From the cell containing the given text, extract its center point as [x, y] coordinate. 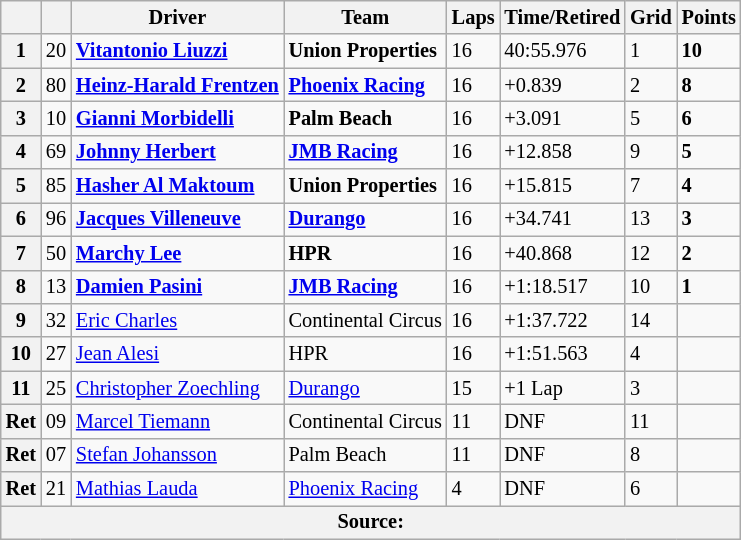
25 [56, 388]
50 [56, 253]
+1 Lap [563, 388]
Mathias Lauda [178, 489]
Laps [474, 17]
Christopher Zoechling [178, 388]
Grid [651, 17]
Stefan Johansson [178, 455]
80 [56, 85]
14 [651, 320]
85 [56, 186]
69 [56, 152]
Johnny Herbert [178, 152]
Heinz-Harald Frentzen [178, 85]
09 [56, 421]
Jacques Villeneuve [178, 219]
+1:18.517 [563, 287]
21 [56, 489]
15 [474, 388]
+12.858 [563, 152]
Marchy Lee [178, 253]
+15.815 [563, 186]
Gianni Morbidelli [178, 118]
Vitantonio Liuzzi [178, 51]
Points [709, 17]
+0.839 [563, 85]
12 [651, 253]
+40.868 [563, 253]
Marcel Tiemann [178, 421]
Eric Charles [178, 320]
07 [56, 455]
Time/Retired [563, 17]
Driver [178, 17]
+34.741 [563, 219]
20 [56, 51]
+1:37.722 [563, 320]
Jean Alesi [178, 354]
Source: [371, 522]
27 [56, 354]
Hasher Al Maktoum [178, 186]
+1:51.563 [563, 354]
32 [56, 320]
40:55.976 [563, 51]
Team [366, 17]
+3.091 [563, 118]
96 [56, 219]
Damien Pasini [178, 287]
